Identify which cell holds the provided text, then report its (x, y) central coordinate. 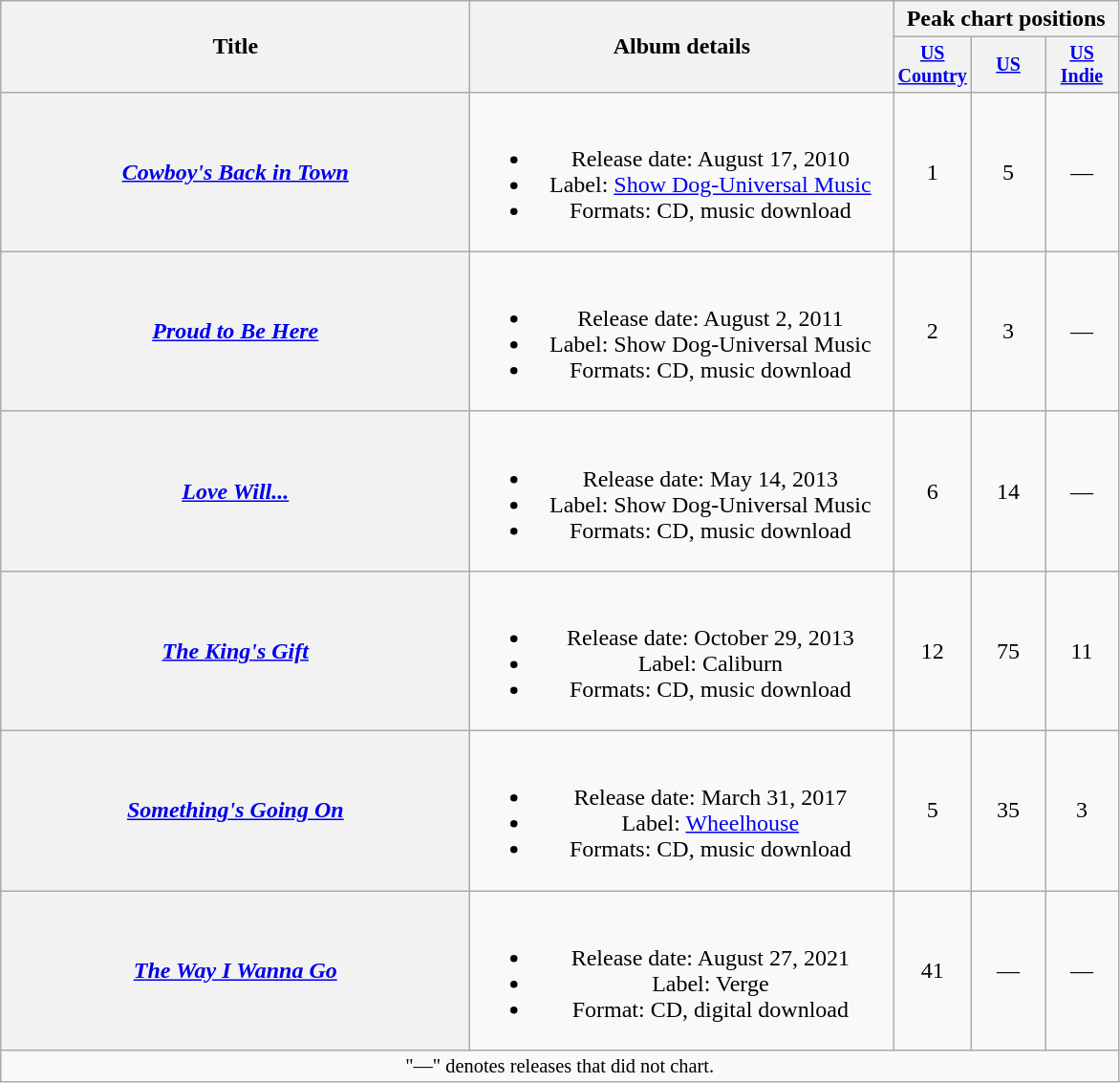
Something's Going On (235, 811)
The King's Gift (235, 650)
US Indie (1082, 65)
Peak chart positions (1006, 19)
35 (1009, 811)
Album details (682, 47)
"—" denotes releases that did not chart. (560, 1067)
Cowboy's Back in Town (235, 172)
12 (933, 650)
14 (1009, 491)
11 (1082, 650)
Release date: May 14, 2013Label: Show Dog-Universal MusicFormats: CD, music download (682, 491)
Release date: August 2, 2011Label: Show Dog-Universal MusicFormats: CD, music download (682, 331)
1 (933, 172)
Title (235, 47)
The Way I Wanna Go (235, 971)
Release date: October 29, 2013Label: CaliburnFormats: CD, music download (682, 650)
Proud to Be Here (235, 331)
Release date: August 27, 2021Label: VergeFormat: CD, digital download (682, 971)
2 (933, 331)
Release date: August 17, 2010Label: Show Dog-Universal MusicFormats: CD, music download (682, 172)
41 (933, 971)
6 (933, 491)
US (1009, 65)
Release date: March 31, 2017Label: WheelhouseFormats: CD, music download (682, 811)
US Country (933, 65)
75 (1009, 650)
Love Will... (235, 491)
